From the cell containing the given text, extract its center point as (X, Y) coordinate. 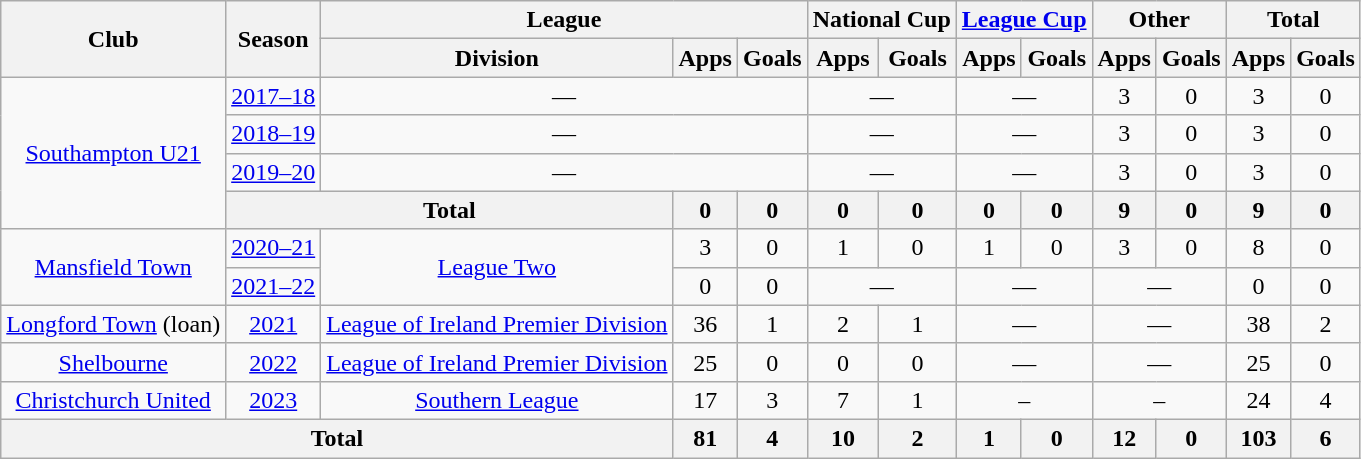
Club (114, 39)
National Cup (882, 20)
24 (1258, 400)
12 (1124, 438)
Mansfield Town (114, 267)
2023 (274, 400)
36 (705, 324)
Season (274, 39)
Southampton U21 (114, 153)
17 (705, 400)
38 (1258, 324)
League Cup (1024, 20)
Longford Town (loan) (114, 324)
81 (705, 438)
League Two (497, 267)
Christchurch United (114, 400)
2019–20 (274, 172)
2021–22 (274, 286)
Shelbourne (114, 362)
2017–18 (274, 96)
2018–19 (274, 134)
8 (1258, 248)
6 (1326, 438)
2022 (274, 362)
League (564, 20)
2021 (274, 324)
Other (1159, 20)
7 (843, 400)
10 (843, 438)
2020–21 (274, 248)
Division (497, 58)
Southern League (497, 400)
103 (1258, 438)
